Identify which cell holds the provided text, then report its [X, Y] central coordinate. 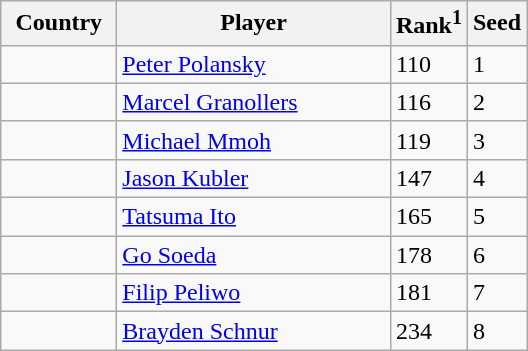
116 [428, 102]
Filip Peliwo [254, 293]
147 [428, 178]
119 [428, 140]
Tatsuma Ito [254, 217]
Player [254, 24]
8 [496, 331]
3 [496, 140]
7 [496, 293]
1 [496, 64]
Jason Kubler [254, 178]
6 [496, 255]
Marcel Granollers [254, 102]
Country [59, 24]
234 [428, 331]
2 [496, 102]
Brayden Schnur [254, 331]
Seed [496, 24]
5 [496, 217]
110 [428, 64]
Rank1 [428, 24]
178 [428, 255]
165 [428, 217]
181 [428, 293]
Peter Polansky [254, 64]
Go Soeda [254, 255]
4 [496, 178]
Michael Mmoh [254, 140]
